Find where the given text appears and provide that cell's center as [x, y] coordinate. 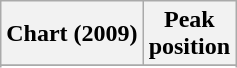
Chart (2009) [72, 34]
Peakposition [189, 34]
